Capture the cell that displays the provided text and extract its [X, Y] central coordinate. 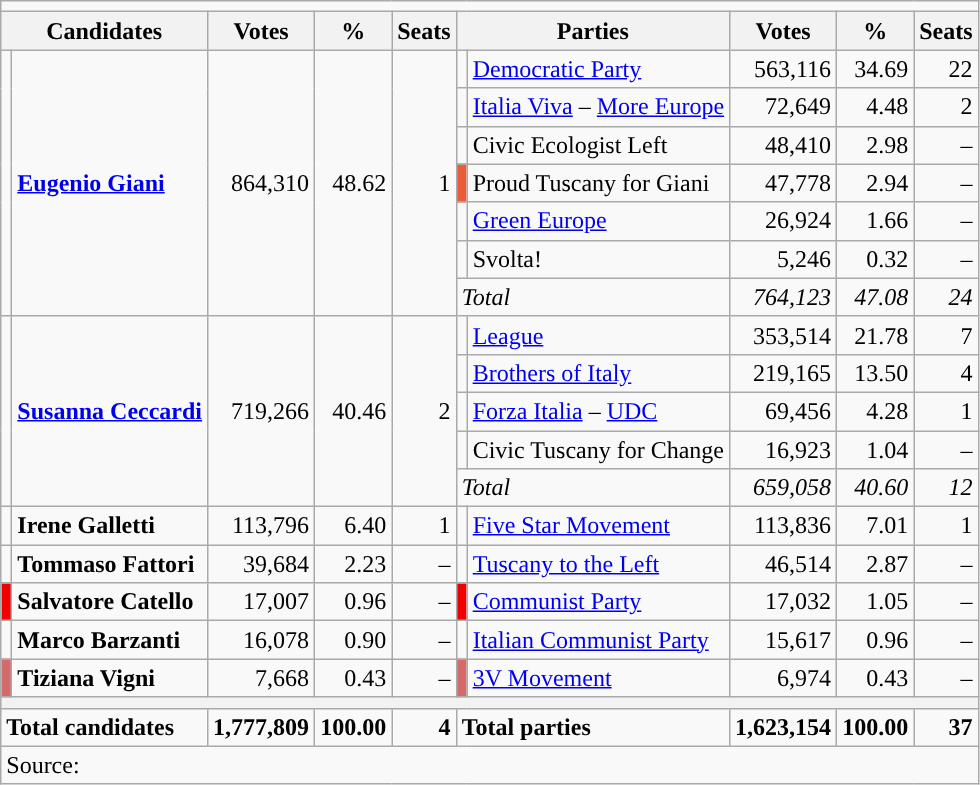
Democratic Party [598, 69]
Green Europe [598, 221]
7,668 [262, 678]
6,974 [784, 678]
15,617 [784, 640]
Eugenio Giani [110, 183]
48,410 [784, 145]
Parties [592, 31]
17,007 [262, 602]
34.69 [876, 69]
113,836 [784, 526]
Tiziana Vigni [110, 678]
12 [946, 488]
26,924 [784, 221]
Tommaso Fattori [110, 564]
764,123 [784, 297]
Total parties [592, 727]
719,266 [262, 411]
Total candidates [104, 727]
48.62 [354, 183]
22 [946, 69]
Brothers of Italy [598, 373]
24 [946, 297]
659,058 [784, 488]
1,623,154 [784, 727]
353,514 [784, 335]
113,796 [262, 526]
16,923 [784, 449]
5,246 [784, 259]
1.66 [876, 221]
1.04 [876, 449]
40.46 [354, 411]
7.01 [876, 526]
40.60 [876, 488]
3V Movement [598, 678]
Proud Tuscany for Giani [598, 183]
Irene Galletti [110, 526]
Italia Viva – More Europe [598, 107]
Forza Italia – UDC [598, 411]
37 [946, 727]
563,116 [784, 69]
Five Star Movement [598, 526]
Tuscany to the Left [598, 564]
21.78 [876, 335]
6.40 [354, 526]
Susanna Ceccardi [110, 411]
Salvatore Catello [110, 602]
Civic Ecologist Left [598, 145]
4.48 [876, 107]
7 [946, 335]
0.32 [876, 259]
219,165 [784, 373]
17,032 [784, 602]
864,310 [262, 183]
Communist Party [598, 602]
League [598, 335]
69,456 [784, 411]
4.28 [876, 411]
39,684 [262, 564]
47.08 [876, 297]
Source: [490, 765]
Candidates [104, 31]
13.50 [876, 373]
Italian Communist Party [598, 640]
1,777,809 [262, 727]
47,778 [784, 183]
2.23 [354, 564]
2.94 [876, 183]
0.90 [354, 640]
2.87 [876, 564]
72,649 [784, 107]
Svolta! [598, 259]
2.98 [876, 145]
46,514 [784, 564]
1.05 [876, 602]
16,078 [262, 640]
Civic Tuscany for Change [598, 449]
Marco Barzanti [110, 640]
